Search for the cell housing the specified text and yield its (X, Y) center coordinate. 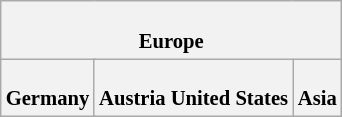
Germany (48, 87)
Austria United States (194, 87)
Asia (318, 87)
Europe (172, 29)
